Provide the [x, y] coordinate of the cell's center where the given text is located.  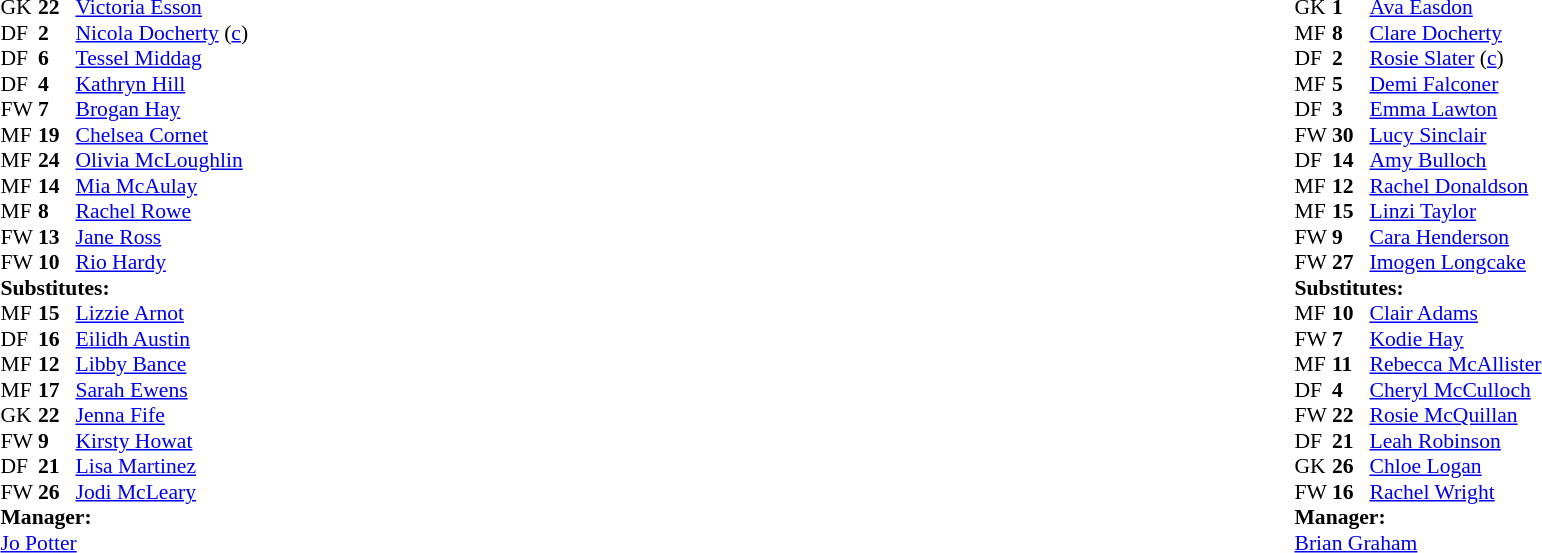
Cheryl McCulloch [1455, 390]
Kodie Hay [1455, 339]
Jenna Fife [162, 415]
11 [1351, 365]
Amy Bulloch [1455, 161]
Lucy Sinclair [1455, 135]
Jane Ross [162, 237]
Rachel Donaldson [1455, 186]
Lizzie Arnot [162, 313]
Brogan Hay [162, 109]
Mia McAulay [162, 186]
Nicola Docherty (c) [162, 33]
30 [1351, 135]
Leah Robinson [1455, 441]
27 [1351, 263]
Jodi McLeary [162, 492]
Imogen Longcake [1455, 263]
Olivia McLoughlin [162, 161]
Libby Bance [162, 365]
Cara Henderson [1455, 237]
Clare Docherty [1455, 33]
Rosie Slater (c) [1455, 59]
Rosie McQuillan [1455, 415]
6 [57, 59]
Tessel Middag [162, 59]
Emma Lawton [1455, 109]
Clair Adams [1455, 313]
Eilidh Austin [162, 339]
Lisa Martinez [162, 467]
Rio Hardy [162, 263]
13 [57, 237]
Kirsty Howat [162, 441]
Demi Falconer [1455, 84]
Kathryn Hill [162, 84]
5 [1351, 84]
Linzi Taylor [1455, 211]
Rachel Wright [1455, 492]
19 [57, 135]
Chelsea Cornet [162, 135]
17 [57, 390]
24 [57, 161]
Rebecca McAllister [1455, 365]
Sarah Ewens [162, 390]
Chloe Logan [1455, 467]
Rachel Rowe [162, 211]
3 [1351, 109]
